Extract the [x, y] coordinate from the center of the cell holding the provided text.  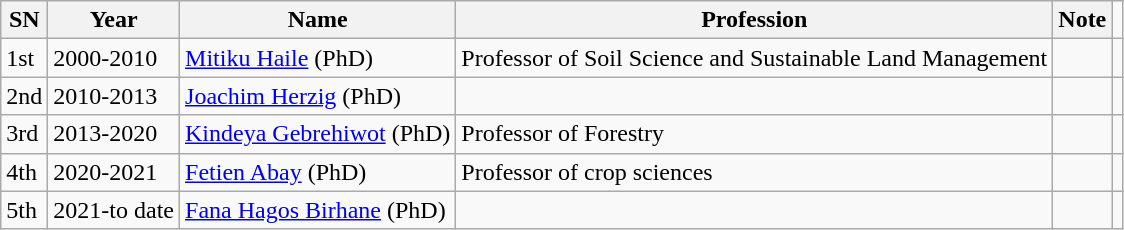
3rd [24, 134]
5th [24, 210]
Kindeya Gebrehiwot (PhD) [318, 134]
Professor of crop sciences [754, 172]
2020-2021 [114, 172]
2013-2020 [114, 134]
SN [24, 20]
Mitiku Haile (PhD) [318, 58]
Name [318, 20]
2010-2013 [114, 96]
Fetien Abay (PhD) [318, 172]
Professor of Forestry [754, 134]
Profession [754, 20]
Year [114, 20]
Joachim Herzig (PhD) [318, 96]
2000-2010 [114, 58]
Fana Hagos Birhane (PhD) [318, 210]
Professor of Soil Science and Sustainable Land Management [754, 58]
1st [24, 58]
2nd [24, 96]
Note [1082, 20]
4th [24, 172]
2021-to date [114, 210]
